Capture the cell that displays the provided text and extract its (X, Y) central coordinate. 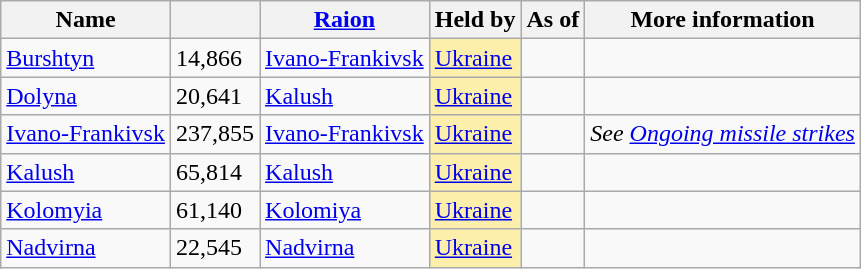
Dolyna (86, 96)
Held by (475, 20)
20,641 (214, 96)
22,545 (214, 248)
Kolomyia (86, 210)
14,866 (214, 58)
Burshtyn (86, 58)
237,855 (214, 134)
Raion (345, 20)
As of (553, 20)
Kolomiya (345, 210)
Name (86, 20)
61,140 (214, 210)
See Ongoing missile strikes (723, 134)
65,814 (214, 172)
More information (723, 20)
